Return the [X, Y] coordinate for the center point of the cell that contains the specified text.  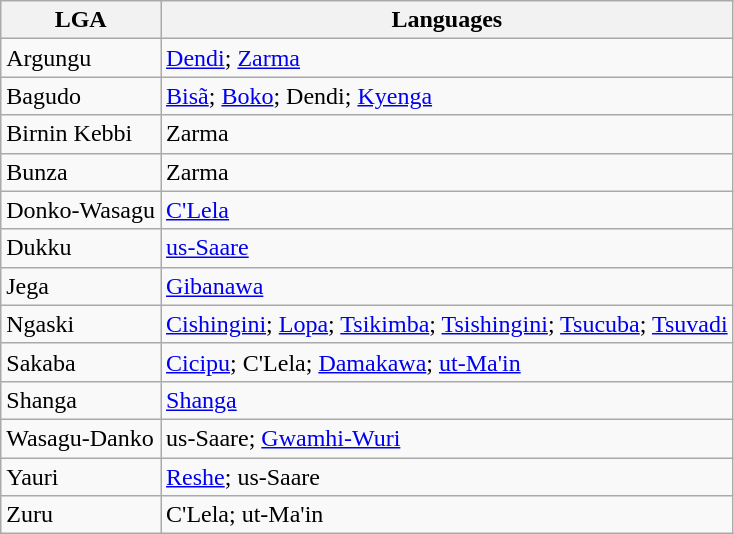
Gibanawa [448, 286]
Cicipu; C'Lela; Damakawa; ut-Ma'in [448, 362]
Languages [448, 20]
C'Lela; ut-Ma'in [448, 515]
Yauri [81, 477]
Zuru [81, 515]
C'Lela [448, 210]
Dukku [81, 248]
Dendi; Zarma [448, 58]
Jega [81, 286]
Bisã; Boko; Dendi; Kyenga [448, 96]
Cishingini; Lopa; Tsikimba; Tsishingini; Tsucuba; Tsuvadi [448, 324]
Reshe; us-Saare [448, 477]
Wasagu-Danko [81, 438]
us-Saare [448, 248]
Sakaba [81, 362]
us-Saare; Gwamhi-Wuri [448, 438]
Ngaski [81, 324]
Bunza [81, 172]
Argungu [81, 58]
LGA [81, 20]
Bagudo [81, 96]
Donko-Wasagu [81, 210]
Birnin Kebbi [81, 134]
